Detect which cell encompasses the target text, then output its [X, Y] center coordinate. 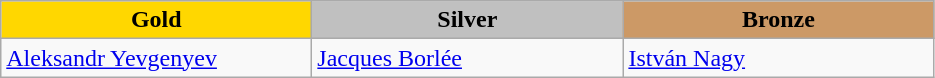
Jacques Borlée [468, 58]
Gold [156, 20]
István Nagy [778, 58]
Bronze [778, 20]
Aleksandr Yevgenyev [156, 58]
Silver [468, 20]
